Identify which cell holds the provided text, then report its (X, Y) central coordinate. 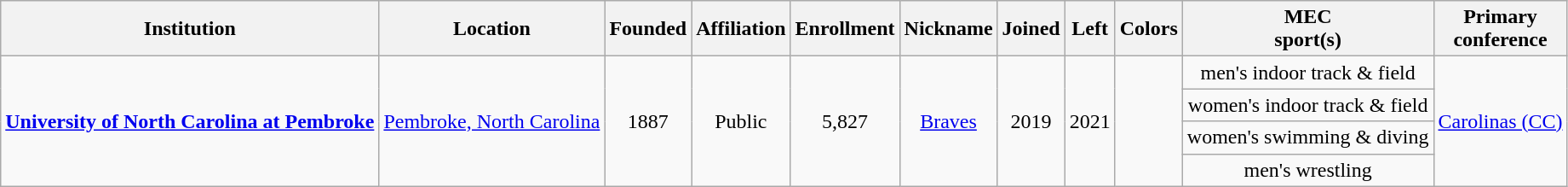
Affiliation (741, 29)
1887 (648, 121)
men's wrestling (1308, 170)
women's swimming & diving (1308, 137)
Public (741, 121)
men's indoor track & field (1308, 73)
Nickname (949, 29)
Pembroke, North Carolina (492, 121)
Joined (1031, 29)
Enrollment (845, 29)
Location (492, 29)
Colors (1148, 29)
2019 (1031, 121)
Braves (949, 121)
Left (1090, 29)
Founded (648, 29)
MECsport(s) (1308, 29)
Institution (190, 29)
2021 (1090, 121)
Primaryconference (1501, 29)
Carolinas (CC) (1501, 121)
5,827 (845, 121)
University of North Carolina at Pembroke (190, 121)
women's indoor track & field (1308, 105)
